For the text-containing cell, return its midpoint in [X, Y] coordinate format. 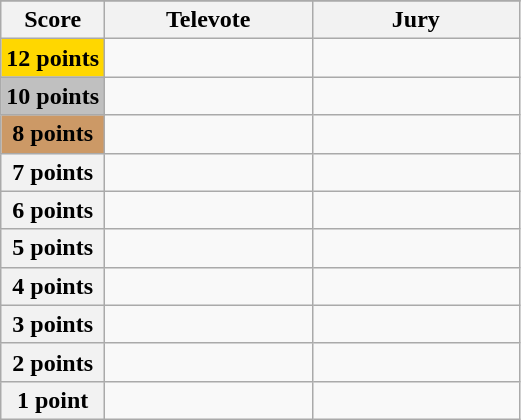
4 points [53, 286]
5 points [53, 248]
6 points [53, 210]
10 points [53, 96]
3 points [53, 324]
Score [53, 20]
7 points [53, 172]
Televote [209, 20]
2 points [53, 362]
8 points [53, 134]
1 point [53, 400]
Jury [416, 20]
12 points [53, 58]
